Detect which cell encompasses the target text, then output its [X, Y] center coordinate. 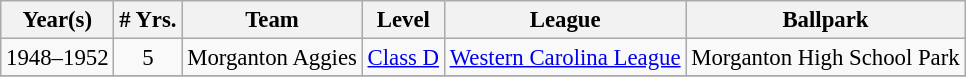
Team [272, 20]
Ballpark [826, 20]
Level [403, 20]
1948–1952 [58, 58]
Year(s) [58, 20]
Morganton High School Park [826, 58]
5 [148, 58]
# Yrs. [148, 20]
Morganton Aggies [272, 58]
Western Carolina League [565, 58]
Class D [403, 58]
League [565, 20]
